Return the [X, Y] coordinate for the center point of the cell that contains the specified text.  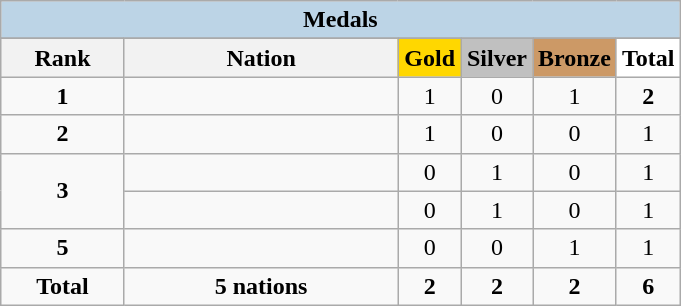
Gold [430, 58]
Bronze [574, 58]
3 [63, 191]
Medals [340, 20]
6 [648, 286]
5 [63, 248]
5 nations [261, 286]
Rank [63, 58]
Silver [496, 58]
Nation [261, 58]
